From the cell containing the given text, extract its center point as [x, y] coordinate. 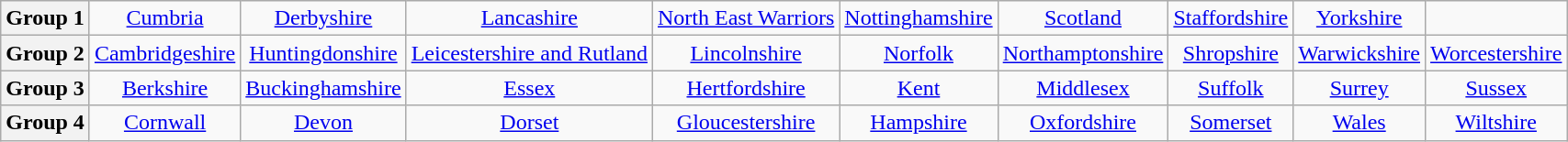
Yorkshire [1359, 18]
Shropshire [1231, 53]
Lincolnshire [746, 53]
Surrey [1359, 88]
Dorset [529, 123]
Cambridgeshire [164, 53]
Cornwall [164, 123]
Norfolk [919, 53]
Cumbria [164, 18]
Sussex [1496, 88]
Northamptonshire [1083, 53]
Nottinghamshire [919, 18]
Scotland [1083, 18]
Buckinghamshire [323, 88]
Lancashire [529, 18]
Suffolk [1231, 88]
Leicestershire and Rutland [529, 53]
Wiltshire [1496, 123]
Wales [1359, 123]
Somerset [1231, 123]
Staffordshire [1231, 18]
Warwickshire [1359, 53]
Worcestershire [1496, 53]
Essex [529, 88]
Hampshire [919, 123]
North East Warriors [746, 18]
Devon [323, 123]
Berkshire [164, 88]
Derbyshire [323, 18]
Kent [919, 88]
Middlesex [1083, 88]
Huntingdonshire [323, 53]
Group 3 [46, 88]
Group 1 [46, 18]
Group 4 [46, 123]
Hertfordshire [746, 88]
Group 2 [46, 53]
Oxfordshire [1083, 123]
Gloucestershire [746, 123]
